Find where the given text appears and provide that cell's center as (X, Y) coordinate. 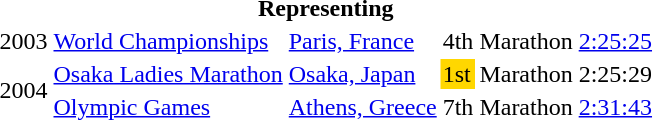
2:25:29 (615, 74)
Osaka, Japan (362, 74)
Osaka Ladies Marathon (168, 74)
Paris, France (362, 41)
World Championships (168, 41)
2:25:25 (615, 41)
4th (458, 41)
1st (458, 74)
